Extract the [x, y] coordinate from the center of the cell holding the provided text.  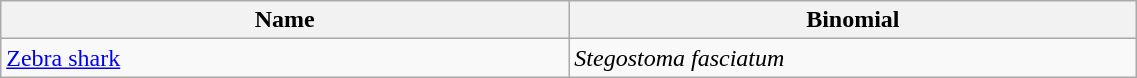
Binomial [853, 20]
Stegostoma fasciatum [853, 58]
Zebra shark [285, 58]
Name [285, 20]
